Locate the cell with the specified text and output its (x, y) center coordinate. 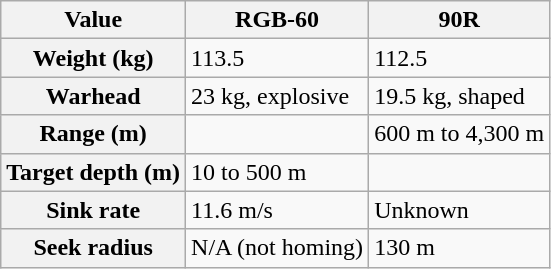
600 m to 4,300 m (460, 134)
Sink rate (94, 210)
Warhead (94, 96)
112.5 (460, 58)
RGB-60 (278, 20)
23 kg, explosive (278, 96)
130 m (460, 248)
19.5 kg, shaped (460, 96)
Weight (kg) (94, 58)
10 to 500 m (278, 172)
Unknown (460, 210)
113.5 (278, 58)
Value (94, 20)
11.6 m/s (278, 210)
Range (m) (94, 134)
N/A (not homing) (278, 248)
90R (460, 20)
Target depth (m) (94, 172)
Seek radius (94, 248)
